Find where the given text appears and provide that cell's center as [X, Y] coordinate. 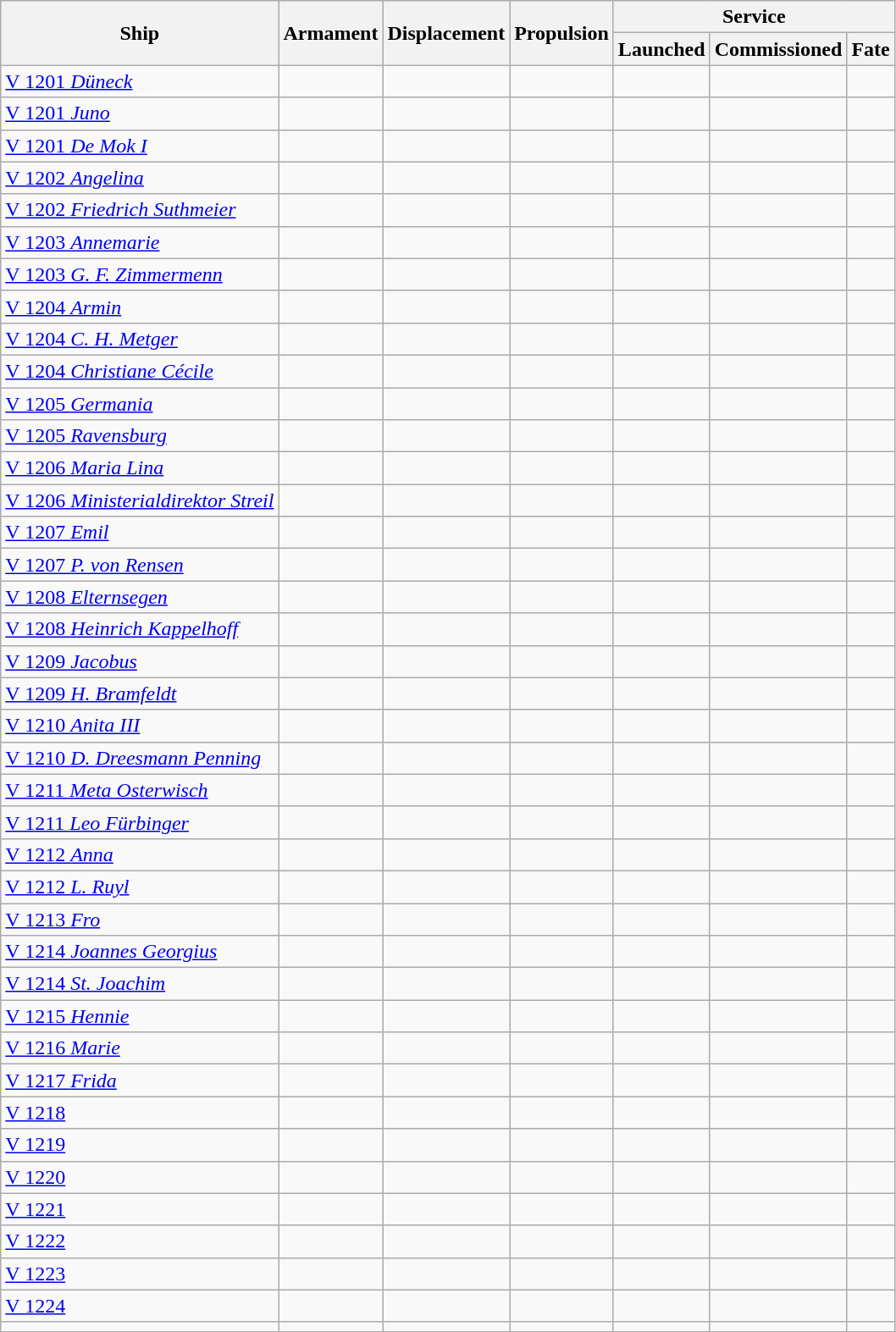
V 1207 Emil [140, 533]
V 1202 Angelina [140, 178]
Ship [140, 33]
V 1207 P. von Rensen [140, 565]
V 1221 [140, 1209]
V 1209 Jacobus [140, 661]
Launched [661, 49]
V 1214 St. Joachim [140, 984]
V 1211 Leo Fürbinger [140, 822]
V 1209 H. Bramfeldt [140, 694]
Fate [871, 49]
V 1224 [140, 1306]
V 1210 Anita III [140, 726]
V 1201 De Mok I [140, 146]
V 1216 Marie [140, 1048]
V 1222 [140, 1241]
V 1223 [140, 1274]
V 1204 Christiane Cécile [140, 371]
Armament [330, 33]
V 1201 Düneck [140, 81]
V 1220 [140, 1177]
Displacement [446, 33]
Service [754, 17]
V 1206 Maria Lina [140, 468]
V 1212 L. Ruyl [140, 887]
V 1203 Annemarie [140, 242]
V 1204 Armin [140, 307]
V 1206 Ministerialdirektor Streil [140, 500]
V 1219 [140, 1145]
Propulsion [562, 33]
V 1214 Joannes Georgius [140, 952]
V 1218 [140, 1113]
Commissioned [778, 49]
V 1205 Germania [140, 404]
V 1208 Heinrich Kappelhoff [140, 629]
V 1205 Ravensburg [140, 436]
V 1208 Elternsegen [140, 597]
V 1217 Frida [140, 1081]
V 1201 Juno [140, 113]
V 1212 Anna [140, 854]
V 1210 D. Dreesmann Penning [140, 758]
V 1202 Friedrich Suthmeier [140, 210]
V 1213 Fro [140, 919]
V 1215 Hennie [140, 1016]
V 1211 Meta Osterwisch [140, 790]
V 1203 G. F. Zimmermenn [140, 274]
V 1204 C. H. Metger [140, 339]
